Identify which cell holds the provided text, then report its (X, Y) central coordinate. 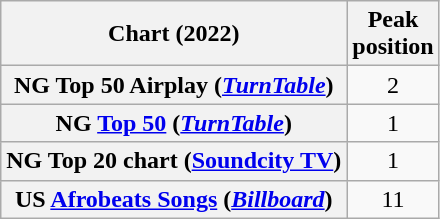
11 (393, 199)
US Afrobeats Songs (Billboard) (174, 199)
NG Top 50 (TurnTable) (174, 123)
2 (393, 85)
Peakposition (393, 34)
NG Top 20 chart (Soundcity TV) (174, 161)
NG Top 50 Airplay (TurnTable) (174, 85)
Chart (2022) (174, 34)
